From the cell containing the given text, extract its center point as [x, y] coordinate. 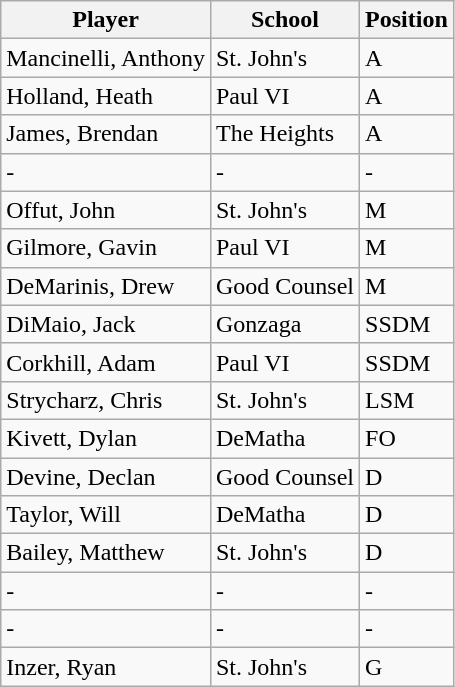
G [407, 667]
Gonzaga [284, 324]
DeMarinis, Drew [106, 286]
Kivett, Dylan [106, 438]
Holland, Heath [106, 96]
Player [106, 20]
Bailey, Matthew [106, 553]
Inzer, Ryan [106, 667]
Offut, John [106, 210]
Devine, Declan [106, 477]
School [284, 20]
Taylor, Will [106, 515]
FO [407, 438]
Position [407, 20]
Strycharz, Chris [106, 400]
LSM [407, 400]
Mancinelli, Anthony [106, 58]
DiMaio, Jack [106, 324]
Gilmore, Gavin [106, 248]
The Heights [284, 134]
Corkhill, Adam [106, 362]
James, Brendan [106, 134]
